Pinpoint the cell where the given text exists, returning its (X, Y) midpoint coordinate. 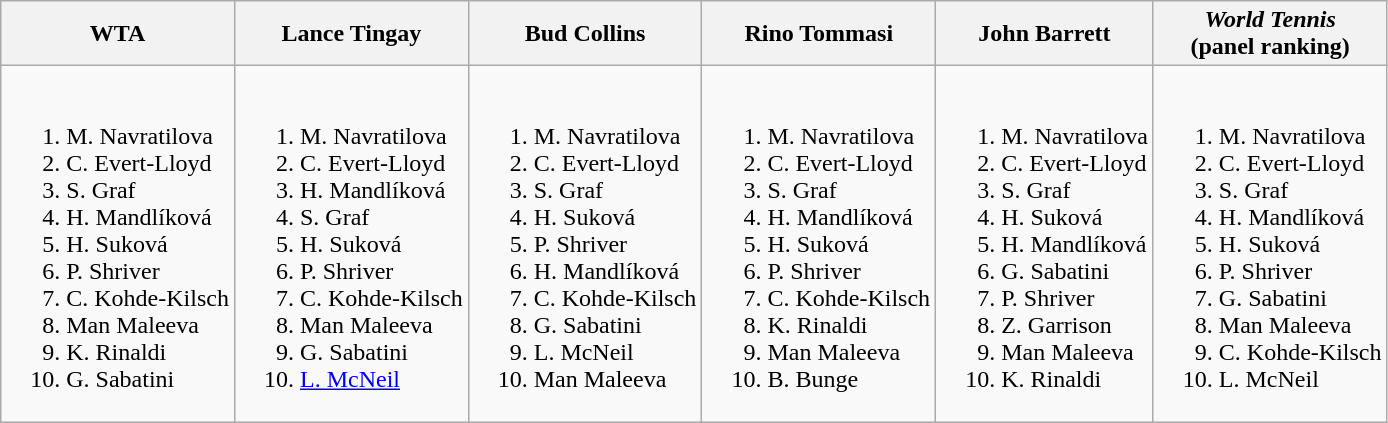
M. Navratilova C. Evert-Lloyd H. Mandlíková S. Graf H. Suková P. Shriver C. Kohde-Kilsch Man Maleeva G. Sabatini L. McNeil (351, 244)
Rino Tommasi (819, 34)
Bud Collins (585, 34)
M. Navratilova C. Evert-Lloyd S. Graf H. Mandlíková H. Suková P. Shriver G. Sabatini Man Maleeva C. Kohde-Kilsch L. McNeil (1270, 244)
M. Navratilova C. Evert-Lloyd S. Graf H. Mandlíková H. Suková P. Shriver C. Kohde-Kilsch K. Rinaldi Man Maleeva B. Bunge (819, 244)
World Tennis(panel ranking) (1270, 34)
Lance Tingay (351, 34)
WTA (118, 34)
M. Navratilova C. Evert-Lloyd S. Graf H. Suková H. Mandlíková G. Sabatini P. Shriver Z. Garrison Man Maleeva K. Rinaldi (1045, 244)
M. Navratilova C. Evert-Lloyd S. Graf H. Mandlíková H. Suková P. Shriver C. Kohde-Kilsch Man Maleeva K. Rinaldi G. Sabatini (118, 244)
M. Navratilova C. Evert-Lloyd S. Graf H. Suková P. Shriver H. Mandlíková C. Kohde-Kilsch G. Sabatini L. McNeil Man Maleeva (585, 244)
John Barrett (1045, 34)
